Provide the (x, y) coordinate of the cell's center where the given text is located.  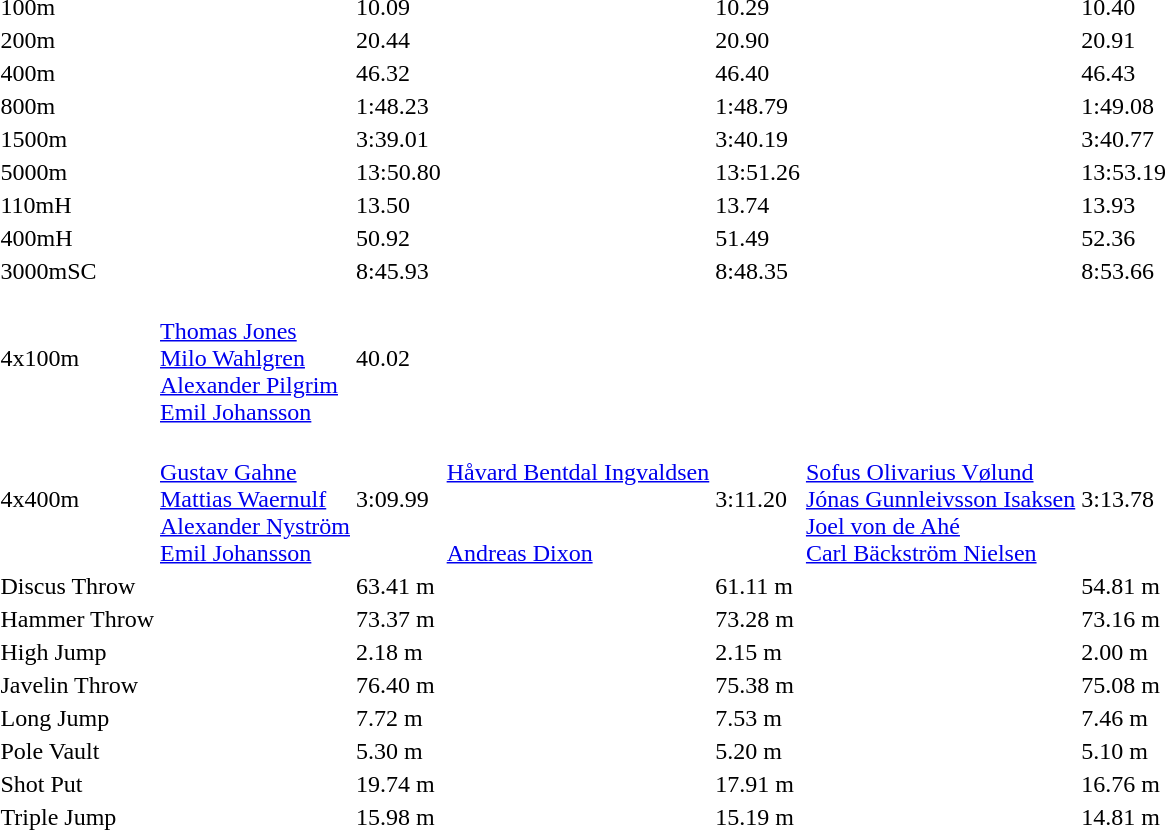
13.50 (398, 205)
13.74 (758, 205)
7.72 m (398, 718)
5.30 m (398, 751)
61.11 m (758, 586)
Sofus Olivarius VølundJónas Gunnleivsson IsaksenJoel von de AhéCarl Bäckström Nielsen (940, 499)
20.90 (758, 40)
13:51.26 (758, 172)
75.38 m (758, 685)
1:48.23 (398, 106)
Thomas JonesMilo WahlgrenAlexander PilgrimEmil Johansson (256, 358)
73.28 m (758, 619)
40.02 (398, 358)
20.44 (398, 40)
8:45.93 (398, 271)
73.37 m (398, 619)
17.91 m (758, 784)
50.92 (398, 238)
3:39.01 (398, 139)
2.15 m (758, 652)
8:48.35 (758, 271)
Håvard Bentdal IngvaldsenAndreas Dixon (578, 499)
1:48.79 (758, 106)
63.41 m (398, 586)
Gustav GahneMattias WaernulfAlexander NyströmEmil Johansson (256, 499)
3:40.19 (758, 139)
46.40 (758, 73)
76.40 m (398, 685)
2.18 m (398, 652)
3:11.20 (758, 499)
7.53 m (758, 718)
13:50.80 (398, 172)
3:09.99 (398, 499)
51.49 (758, 238)
46.32 (398, 73)
5.20 m (758, 751)
19.74 m (398, 784)
